Scan for the cell matching the given text and deliver its (X, Y) coordinate at center. 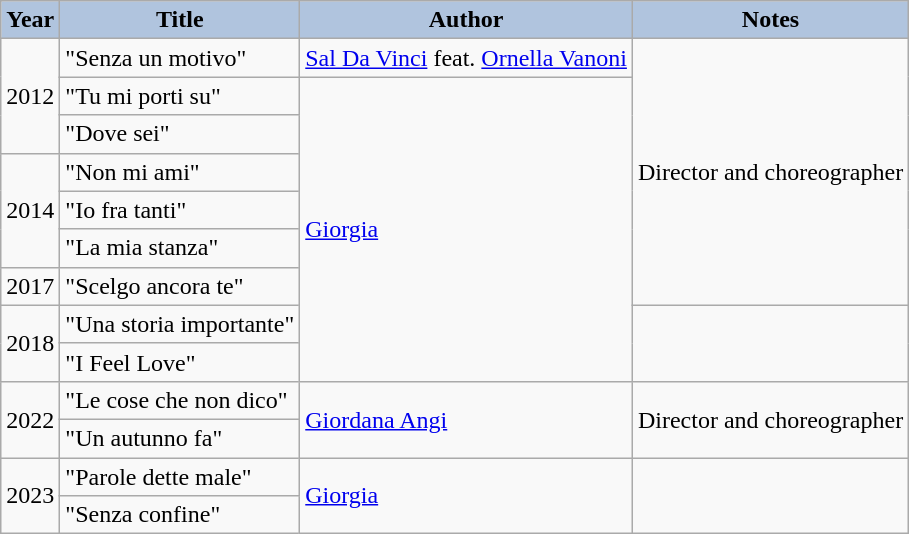
2012 (30, 96)
"Tu mi porti su" (180, 96)
"Le cose che non dico" (180, 400)
Title (180, 20)
"Dove sei" (180, 134)
"Non mi ami" (180, 172)
"I Feel Love" (180, 362)
2018 (30, 343)
2014 (30, 210)
"Una storia importante" (180, 324)
"Un autunno fa" (180, 438)
Giordana Angi (466, 419)
Notes (770, 20)
"Scelgo ancora te" (180, 286)
"Senza un motivo" (180, 58)
"Parole dette male" (180, 477)
Author (466, 20)
"La mia stanza" (180, 248)
"Senza confine" (180, 515)
2022 (30, 419)
Sal Da Vinci feat. Ornella Vanoni (466, 58)
Year (30, 20)
2023 (30, 496)
"Io fra tanti" (180, 210)
2017 (30, 286)
